Provide the (X, Y) coordinate of the cell's center where the given text is located.  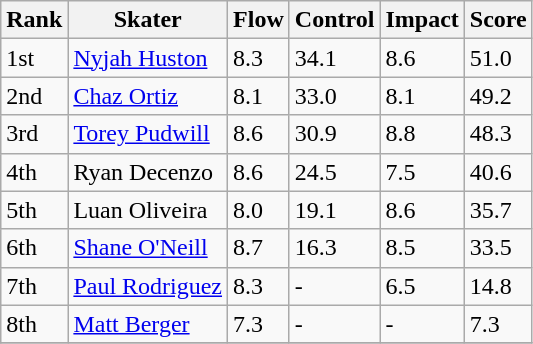
Skater (148, 20)
34.1 (334, 58)
Nyjah Huston (148, 58)
4th (34, 172)
49.2 (498, 96)
33.0 (334, 96)
19.1 (334, 210)
2nd (34, 96)
Chaz Ortiz (148, 96)
35.7 (498, 210)
6.5 (422, 286)
6th (34, 248)
Luan Oliveira (148, 210)
40.6 (498, 172)
Torey Pudwill (148, 134)
Flow (259, 20)
7.5 (422, 172)
8.5 (422, 248)
Control (334, 20)
16.3 (334, 248)
7th (34, 286)
8.7 (259, 248)
Matt Berger (148, 324)
Impact (422, 20)
Paul Rodriguez (148, 286)
14.8 (498, 286)
Ryan Decenzo (148, 172)
24.5 (334, 172)
8th (34, 324)
8.8 (422, 134)
Rank (34, 20)
8.0 (259, 210)
3rd (34, 134)
33.5 (498, 248)
1st (34, 58)
Shane O'Neill (148, 248)
51.0 (498, 58)
48.3 (498, 134)
30.9 (334, 134)
Score (498, 20)
5th (34, 210)
